Search for the cell housing the specified text and yield its (X, Y) center coordinate. 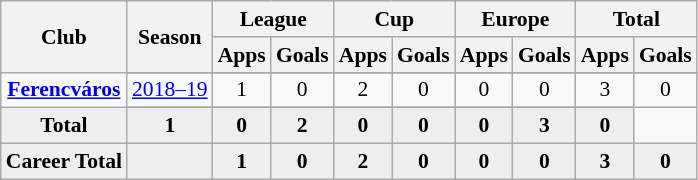
Season (170, 36)
Club (64, 36)
Career Total (64, 162)
2018–19 (170, 90)
League (274, 19)
Cup (394, 19)
Ferencváros (64, 90)
Europe (516, 19)
